Find where the given text appears and provide that cell's center as [x, y] coordinate. 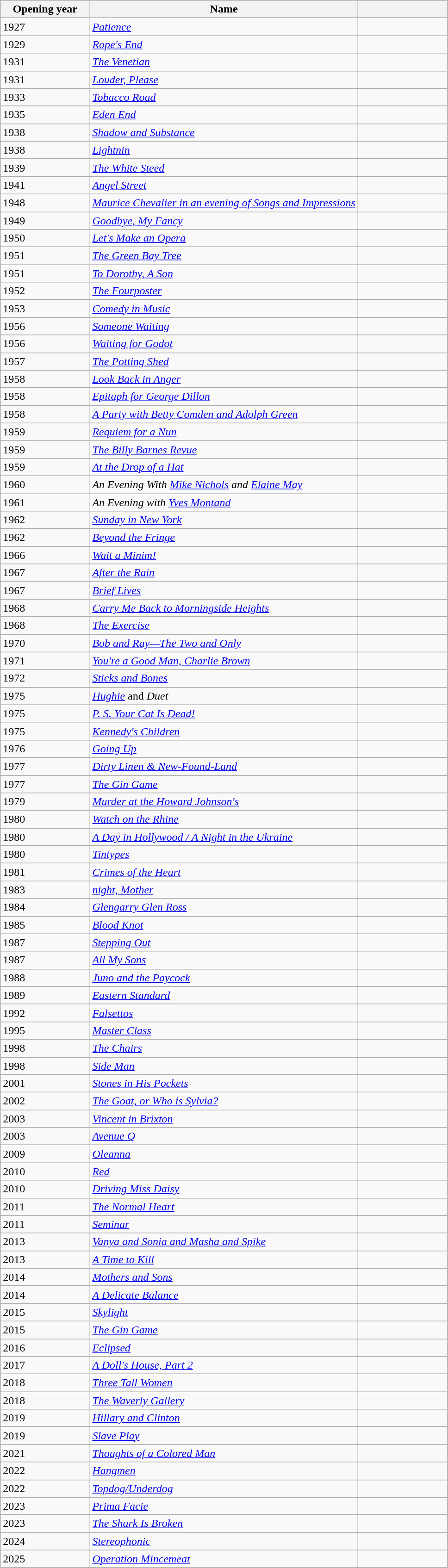
Angel Street [224, 185]
2025 [45, 1559]
Louder, Please [224, 80]
Skylight [224, 1312]
Look Back in Anger [224, 379]
1984 [45, 907]
2002 [45, 1101]
1970 [45, 643]
Oleanna [224, 1154]
Crimes of the Heart [224, 872]
2021 [45, 1453]
Stones in His Pockets [224, 1084]
Falsettos [224, 1013]
2017 [45, 1365]
1960 [45, 484]
Rope's End [224, 44]
Brief Lives [224, 590]
1957 [45, 361]
Dirty Linen & New-Found-Land [224, 766]
The Fourposter [224, 291]
Patience [224, 27]
Vanya and Sonia and Masha and Spike [224, 1242]
1981 [45, 872]
A Party with Betty Comden and Adolph Green [224, 414]
Bob and Ray—The Two and Only [224, 643]
Mothers and Sons [224, 1277]
Lightnin [224, 150]
Prima Facie [224, 1506]
Someone Waiting [224, 326]
night, Mother [224, 890]
Eastern Standard [224, 995]
Epitaph for George Dillon [224, 397]
1979 [45, 802]
Waiting for Godot [224, 344]
1976 [45, 749]
1995 [45, 1030]
All My Sons [224, 960]
1953 [45, 309]
1985 [45, 925]
Tintypes [224, 855]
1988 [45, 978]
Hughie and Duet [224, 696]
P. S. Your Cat Is Dead! [224, 713]
Opening year [45, 9]
2024 [45, 1541]
Kennedy's Children [224, 731]
Name [224, 9]
A Delicate Balance [224, 1295]
1929 [45, 44]
The Venetian [224, 62]
Driving Miss Daisy [224, 1189]
1933 [45, 97]
Watch on the Rhine [224, 819]
Blood Knot [224, 925]
Stereophonic [224, 1541]
Shadow and Substance [224, 132]
Murder at the Howard Johnson's [224, 802]
1989 [45, 995]
You're a Good Man, Charlie Brown [224, 661]
Three Tall Women [224, 1383]
At the Drop of a Hat [224, 467]
The Chairs [224, 1048]
1950 [45, 238]
A Day in Hollywood / A Night in the Ukraine [224, 837]
Topdog/Underdog [224, 1488]
2016 [45, 1348]
Hangmen [224, 1471]
Eden End [224, 115]
A Doll's House, Part 2 [224, 1365]
Glengarry Glen Ross [224, 907]
The White Steed [224, 167]
1992 [45, 1013]
The Goat, or Who is Sylvia? [224, 1101]
2009 [45, 1154]
The Potting Shed [224, 361]
Comedy in Music [224, 309]
1966 [45, 555]
An Evening with Yves Montand [224, 502]
1952 [45, 291]
1983 [45, 890]
Juno and the Paycock [224, 978]
1941 [45, 185]
1935 [45, 115]
Carry Me Back to Morningside Heights [224, 608]
Going Up [224, 749]
Side Man [224, 1066]
Beyond the Fringe [224, 538]
Goodbye, My Fancy [224, 221]
The Green Bay Tree [224, 256]
Wait a Minim! [224, 555]
Sunday in New York [224, 520]
1939 [45, 167]
Avenue Q [224, 1136]
Tobacco Road [224, 97]
A Time to Kill [224, 1259]
The Exercise [224, 626]
Let's Make an Opera [224, 238]
Vincent in Brixton [224, 1119]
1972 [45, 678]
The Normal Heart [224, 1207]
1927 [45, 27]
1949 [45, 221]
The Waverly Gallery [224, 1401]
Sticks and Bones [224, 678]
2001 [45, 1084]
Hillary and Clinton [224, 1418]
1948 [45, 203]
Master Class [224, 1030]
Operation Mincemeat [224, 1559]
Thoughts of a Colored Man [224, 1453]
Maurice Chevalier in an evening of Songs and Impressions [224, 203]
The Billy Barnes Revue [224, 449]
After the Rain [224, 573]
Seminar [224, 1224]
1961 [45, 502]
An Evening With Mike Nichols and Elaine May [224, 484]
Stepping Out [224, 942]
The Shark Is Broken [224, 1524]
Eclipsed [224, 1348]
Red [224, 1171]
To Dorothy, A Son [224, 273]
1971 [45, 661]
Requiem for a Nun [224, 432]
Slave Play [224, 1436]
